For the text-containing cell, return its midpoint in (x, y) coordinate format. 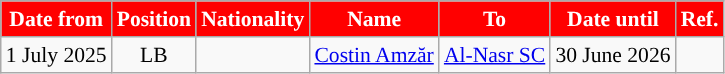
Position (154, 19)
Al-Nasr SC (494, 55)
To (494, 19)
Ref. (700, 19)
Name (374, 19)
1 July 2025 (56, 55)
30 June 2026 (612, 55)
Date from (56, 19)
LB (154, 55)
Nationality (252, 19)
Costin Amzăr (374, 55)
Date until (612, 19)
